Return [X, Y] of the center of cell containing provided text 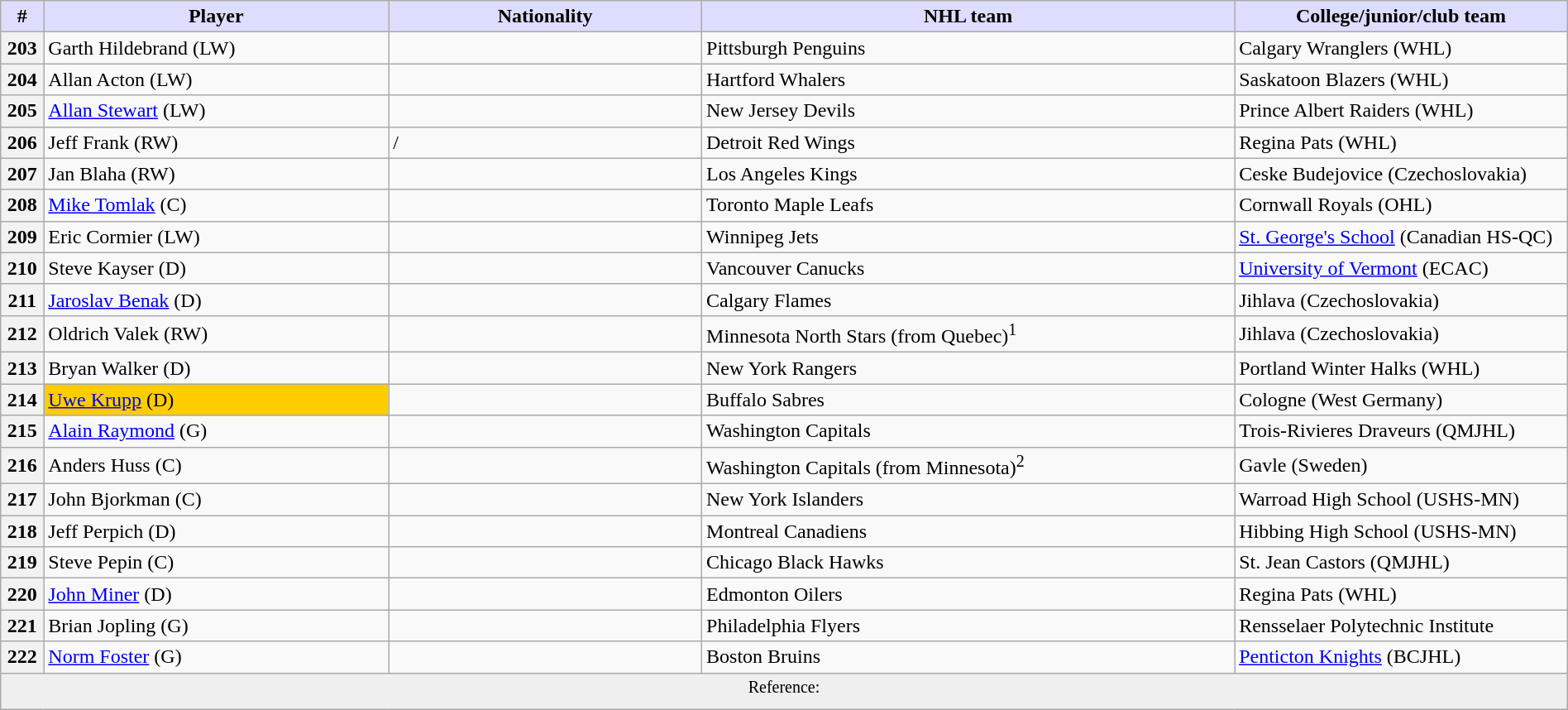
Washington Capitals [968, 431]
Allan Acton (LW) [217, 79]
214 [22, 400]
New Jersey Devils [968, 111]
Saskatoon Blazers (WHL) [1401, 79]
215 [22, 431]
Montreal Canadiens [968, 531]
Winnipeg Jets [968, 237]
NHL team [968, 17]
Garth Hildebrand (LW) [217, 48]
203 [22, 48]
216 [22, 465]
Los Angeles Kings [968, 174]
Washington Capitals (from Minnesota)2 [968, 465]
218 [22, 531]
222 [22, 657]
204 [22, 79]
Uwe Krupp (D) [217, 400]
Buffalo Sabres [968, 400]
219 [22, 563]
209 [22, 237]
Ceske Budejovice (Czechoslovakia) [1401, 174]
Oldrich Valek (RW) [217, 334]
Boston Bruins [968, 657]
220 [22, 594]
Hartford Whalers [968, 79]
College/junior/club team [1401, 17]
213 [22, 368]
210 [22, 268]
St. George's School (Canadian HS-QC) [1401, 237]
Cornwall Royals (OHL) [1401, 205]
Edmonton Oilers [968, 594]
Jan Blaha (RW) [217, 174]
Player [217, 17]
Philadelphia Flyers [968, 626]
Steve Kayser (D) [217, 268]
Eric Cormier (LW) [217, 237]
Vancouver Canucks [968, 268]
Pittsburgh Penguins [968, 48]
Alain Raymond (G) [217, 431]
Anders Huss (C) [217, 465]
Rensselaer Polytechnic Institute [1401, 626]
Jaroslav Benak (D) [217, 300]
Penticton Knights (BCJHL) [1401, 657]
Steve Pepin (C) [217, 563]
Allan Stewart (LW) [217, 111]
Calgary Flames [968, 300]
Brian Jopling (G) [217, 626]
University of Vermont (ECAC) [1401, 268]
St. Jean Castors (QMJHL) [1401, 563]
208 [22, 205]
Jeff Frank (RW) [217, 142]
New York Islanders [968, 500]
205 [22, 111]
Portland Winter Halks (WHL) [1401, 368]
New York Rangers [968, 368]
Norm Foster (G) [217, 657]
Jeff Perpich (D) [217, 531]
211 [22, 300]
221 [22, 626]
Toronto Maple Leafs [968, 205]
John Bjorkman (C) [217, 500]
Bryan Walker (D) [217, 368]
Minnesota North Stars (from Quebec)1 [968, 334]
207 [22, 174]
Hibbing High School (USHS-MN) [1401, 531]
/ [546, 142]
Detroit Red Wings [968, 142]
John Miner (D) [217, 594]
Calgary Wranglers (WHL) [1401, 48]
Warroad High School (USHS-MN) [1401, 500]
Reference: [784, 692]
206 [22, 142]
Cologne (West Germany) [1401, 400]
Mike Tomlak (C) [217, 205]
217 [22, 500]
Prince Albert Raiders (WHL) [1401, 111]
Gavle (Sweden) [1401, 465]
Trois-Rivieres Draveurs (QMJHL) [1401, 431]
212 [22, 334]
Chicago Black Hawks [968, 563]
Nationality [546, 17]
# [22, 17]
